Return the [X, Y] coordinate for the center point of the cell that contains the specified text.  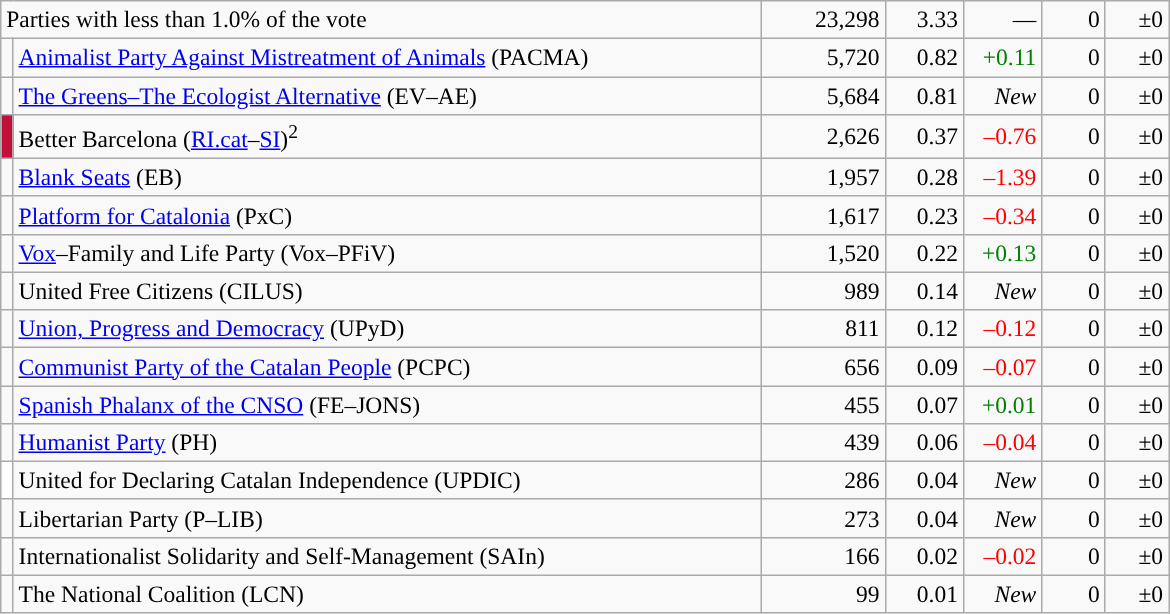
The Greens–The Ecologist Alternative (EV–AE) [387, 95]
The National Coalition (LCN) [387, 594]
0.12 [924, 329]
0.07 [924, 405]
0.82 [924, 58]
656 [824, 367]
99 [824, 594]
Vox–Family and Life Party (Vox–PFiV) [387, 253]
0.14 [924, 291]
0.06 [924, 443]
0.81 [924, 95]
0.09 [924, 367]
0.02 [924, 556]
0.01 [924, 594]
1,617 [824, 215]
Parties with less than 1.0% of the vote [382, 20]
Spanish Phalanx of the CNSO (FE–JONS) [387, 405]
2,626 [824, 136]
811 [824, 329]
0.28 [924, 178]
–0.04 [1002, 443]
0.37 [924, 136]
–0.34 [1002, 215]
5,720 [824, 58]
1,520 [824, 253]
439 [824, 443]
3.33 [924, 20]
–0.07 [1002, 367]
–0.02 [1002, 556]
989 [824, 291]
Internationalist Solidarity and Self-Management (SAIn) [387, 556]
0.23 [924, 215]
23,298 [824, 20]
United Free Citizens (CILUS) [387, 291]
+0.13 [1002, 253]
–0.76 [1002, 136]
5,684 [824, 95]
Humanist Party (PH) [387, 443]
273 [824, 518]
Better Barcelona (RI.cat–SI)2 [387, 136]
0.22 [924, 253]
— [1002, 20]
1,957 [824, 178]
Blank Seats (EB) [387, 178]
Platform for Catalonia (PxC) [387, 215]
Union, Progress and Democracy (UPyD) [387, 329]
–0.12 [1002, 329]
286 [824, 481]
166 [824, 556]
455 [824, 405]
–1.39 [1002, 178]
Animalist Party Against Mistreatment of Animals (PACMA) [387, 58]
+0.11 [1002, 58]
Communist Party of the Catalan People (PCPC) [387, 367]
United for Declaring Catalan Independence (UPDIC) [387, 481]
+0.01 [1002, 405]
Libertarian Party (P–LIB) [387, 518]
